Scan for the cell matching the given text and deliver its [x, y] coordinate at center. 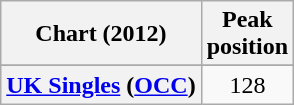
UK Singles (OCC) [101, 85]
128 [247, 85]
Chart (2012) [101, 34]
Peakposition [247, 34]
